Extract the [X, Y] coordinate from the center of the cell holding the provided text.  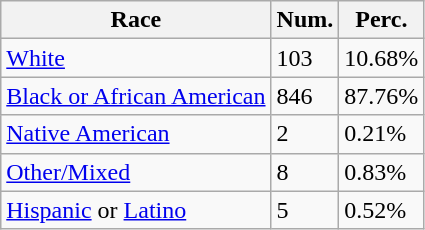
Hispanic or Latino [136, 210]
Black or African American [136, 96]
White [136, 58]
Native American [136, 134]
0.52% [382, 210]
Other/Mixed [136, 172]
0.21% [382, 134]
5 [305, 210]
846 [305, 96]
Perc. [382, 20]
0.83% [382, 172]
87.76% [382, 96]
103 [305, 58]
Num. [305, 20]
Race [136, 20]
2 [305, 134]
10.68% [382, 58]
8 [305, 172]
